Return [X, Y] of the center of cell containing provided text 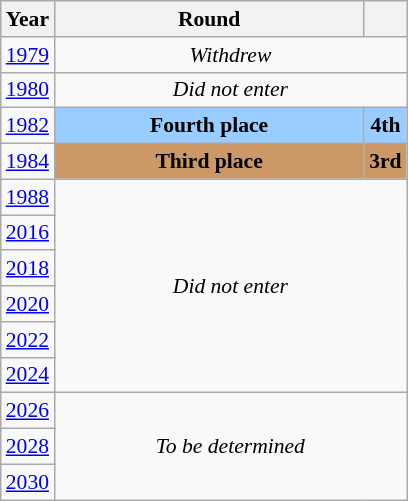
2024 [28, 375]
2016 [28, 233]
1984 [28, 162]
To be determined [230, 446]
Withdrew [230, 55]
2026 [28, 411]
1979 [28, 55]
2018 [28, 269]
2030 [28, 482]
2022 [28, 340]
Year [28, 19]
Round [209, 19]
Fourth place [209, 126]
1988 [28, 197]
Third place [209, 162]
2028 [28, 447]
3rd [386, 162]
2020 [28, 304]
1980 [28, 90]
4th [386, 126]
1982 [28, 126]
